For the text-containing cell, return its midpoint in [X, Y] coordinate format. 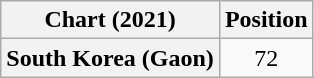
72 [266, 58]
Position [266, 20]
South Korea (Gaon) [110, 58]
Chart (2021) [110, 20]
